Return the [x, y] coordinate for the center point of the cell that contains the specified text.  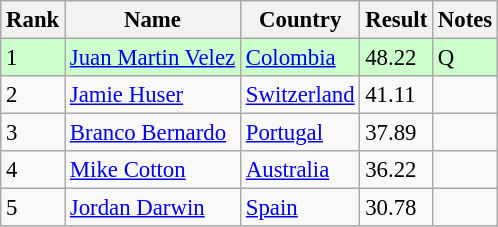
Notes [466, 20]
Name [153, 20]
Australia [300, 170]
Portugal [300, 133]
Rank [33, 20]
Spain [300, 208]
Result [396, 20]
36.22 [396, 170]
Juan Martin Velez [153, 58]
Q [466, 58]
Jordan Darwin [153, 208]
37.89 [396, 133]
30.78 [396, 208]
48.22 [396, 58]
Switzerland [300, 95]
3 [33, 133]
4 [33, 170]
2 [33, 95]
5 [33, 208]
Country [300, 20]
41.11 [396, 95]
Colombia [300, 58]
Mike Cotton [153, 170]
Branco Bernardo [153, 133]
1 [33, 58]
Jamie Huser [153, 95]
